Extract the [x, y] coordinate from the center of the cell holding the provided text.  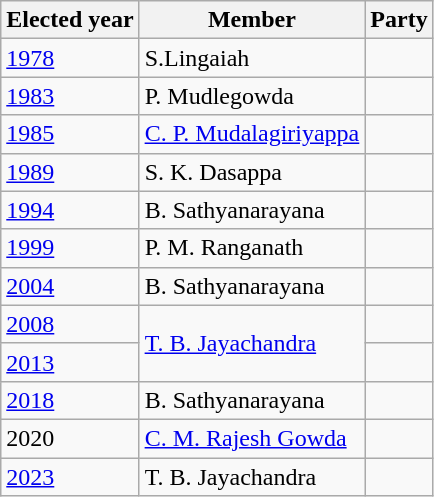
Elected year [70, 20]
2020 [70, 438]
2004 [70, 286]
2023 [70, 477]
2013 [70, 362]
Party [399, 20]
C. M. Rajesh Gowda [252, 438]
C. P. Mudalagiriyappa [252, 134]
1999 [70, 248]
S. K. Dasappa [252, 172]
P. M. Ranganath [252, 248]
1985 [70, 134]
1994 [70, 210]
1989 [70, 172]
P. Mudlegowda [252, 96]
S.Lingaiah [252, 58]
Member [252, 20]
2008 [70, 324]
1978 [70, 58]
2018 [70, 400]
1983 [70, 96]
